Extract the [X, Y] coordinate from the center of the cell holding the provided text.  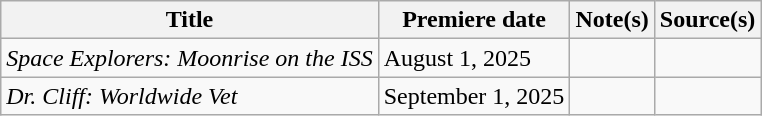
Dr. Cliff: Worldwide Vet [190, 96]
Note(s) [612, 20]
Source(s) [708, 20]
August 1, 2025 [474, 58]
Space Explorers: Moonrise on the ISS [190, 58]
September 1, 2025 [474, 96]
Premiere date [474, 20]
Title [190, 20]
